Return the (X, Y) coordinate for the center point of the cell that contains the specified text.  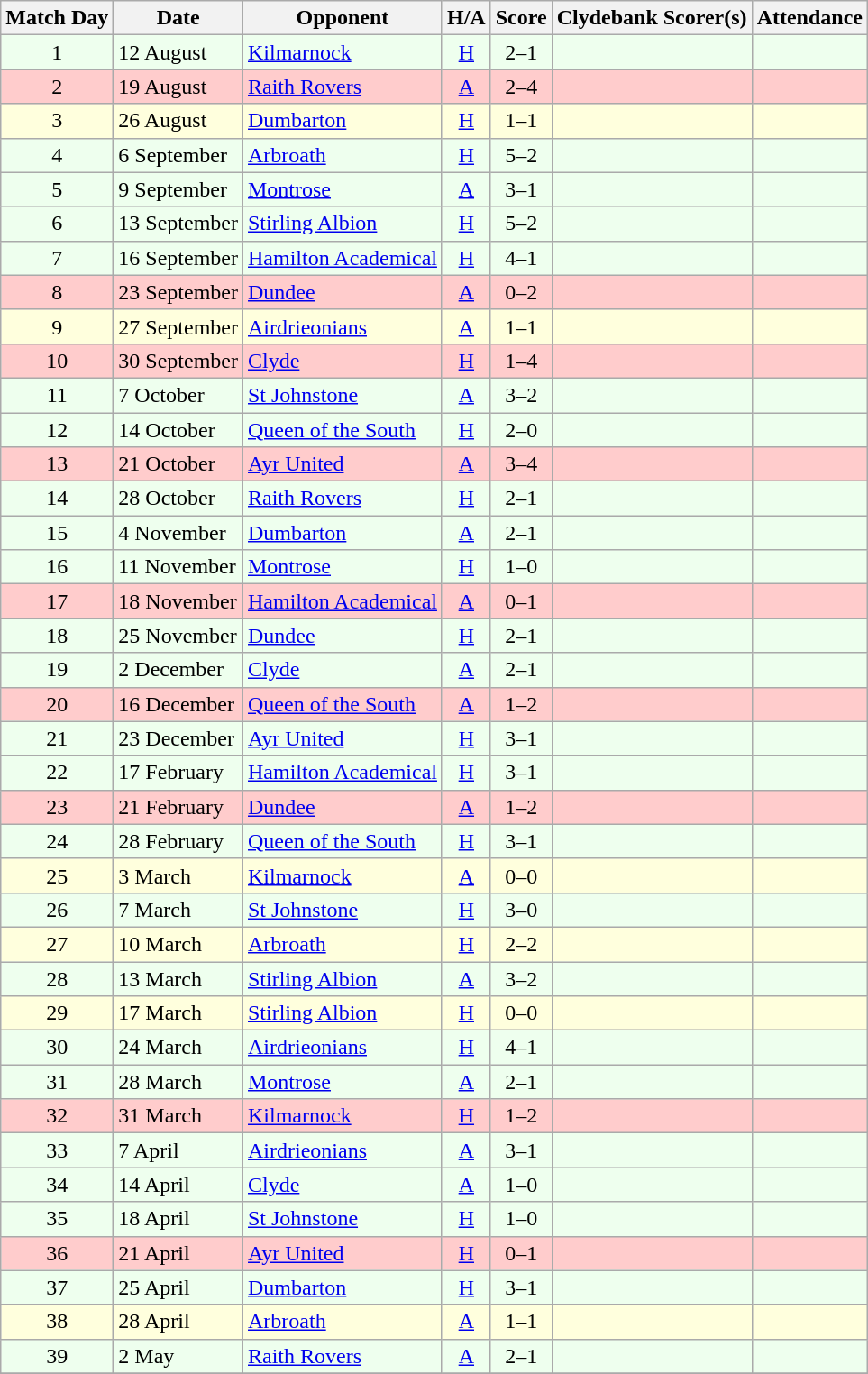
16 (58, 567)
13 (58, 464)
5 (58, 189)
8 (58, 292)
26 (58, 910)
7 April (178, 1150)
3–0 (521, 910)
15 (58, 533)
14 October (178, 430)
19 August (178, 87)
23 December (178, 738)
18 April (178, 1219)
17 (58, 601)
0–2 (521, 292)
3 March (178, 875)
2–0 (521, 430)
32 (58, 1116)
7 October (178, 395)
26 August (178, 121)
34 (58, 1185)
Match Day (58, 18)
18 November (178, 601)
2 May (178, 1356)
38 (58, 1322)
13 September (178, 224)
21 April (178, 1253)
28 October (178, 499)
Attendance (809, 18)
28 February (178, 841)
Score (521, 18)
21 February (178, 807)
10 March (178, 944)
Opponent (343, 18)
6 (58, 224)
27 (58, 944)
25 November (178, 636)
30 September (178, 361)
7 March (178, 910)
39 (58, 1356)
1–4 (521, 361)
35 (58, 1219)
21 October (178, 464)
H/A (466, 18)
22 (58, 773)
23 (58, 807)
17 February (178, 773)
16 September (178, 258)
7 (58, 258)
11 November (178, 567)
24 March (178, 1048)
37 (58, 1287)
11 (58, 395)
36 (58, 1253)
4 November (178, 533)
28 April (178, 1322)
3–4 (521, 464)
13 March (178, 978)
30 (58, 1048)
9 (58, 326)
9 September (178, 189)
29 (58, 1013)
28 (58, 978)
Date (178, 18)
27 September (178, 326)
28 March (178, 1082)
10 (58, 361)
12 (58, 430)
19 (58, 670)
2–2 (521, 944)
18 (58, 636)
3 (58, 121)
6 September (178, 155)
17 March (178, 1013)
Clydebank Scorer(s) (652, 18)
1 (58, 52)
16 December (178, 704)
14 (58, 499)
24 (58, 841)
4 (58, 155)
2 December (178, 670)
2 (58, 87)
20 (58, 704)
33 (58, 1150)
23 September (178, 292)
31 (58, 1082)
2–4 (521, 87)
25 (58, 875)
21 (58, 738)
12 August (178, 52)
25 April (178, 1287)
14 April (178, 1185)
31 March (178, 1116)
